Output the (X, Y) coordinate of the center of the cell containing the given text.  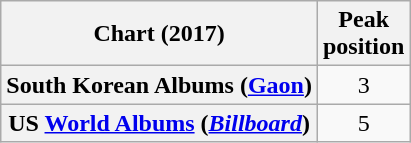
US World Albums (Billboard) (160, 123)
5 (363, 123)
Peakposition (363, 34)
3 (363, 85)
Chart (2017) (160, 34)
South Korean Albums (Gaon) (160, 85)
